Scan for the cell matching the given text and deliver its [x, y] coordinate at center. 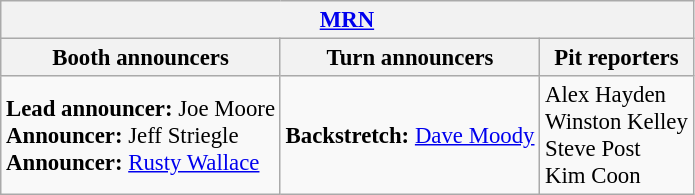
Turn announcers [410, 58]
Backstretch: Dave Moody [410, 136]
Alex HaydenWinston KelleySteve PostKim Coon [616, 136]
MRN [347, 20]
Pit reporters [616, 58]
Booth announcers [141, 58]
Lead announcer: Joe MooreAnnouncer: Jeff StriegleAnnouncer: Rusty Wallace [141, 136]
